For the text-containing cell, return its midpoint in [X, Y] coordinate format. 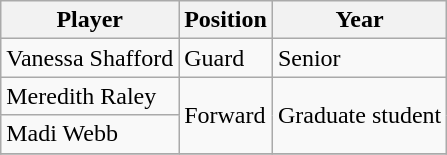
Year [359, 20]
Vanessa Shafford [90, 58]
Graduate student [359, 115]
Forward [226, 115]
Player [90, 20]
Position [226, 20]
Meredith Raley [90, 96]
Guard [226, 58]
Madi Webb [90, 134]
Senior [359, 58]
